Locate the cell with the specified text and output its (x, y) center coordinate. 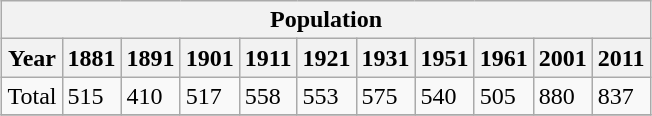
558 (268, 96)
837 (621, 96)
2011 (621, 58)
575 (386, 96)
Total (32, 96)
1881 (92, 58)
1961 (504, 58)
540 (444, 96)
1921 (326, 58)
880 (562, 96)
1891 (150, 58)
2001 (562, 58)
410 (150, 96)
1951 (444, 58)
553 (326, 96)
1931 (386, 58)
Year (32, 58)
1911 (268, 58)
517 (210, 96)
Population (326, 20)
505 (504, 96)
515 (92, 96)
1901 (210, 58)
